Capture the cell that displays the provided text and extract its [x, y] central coordinate. 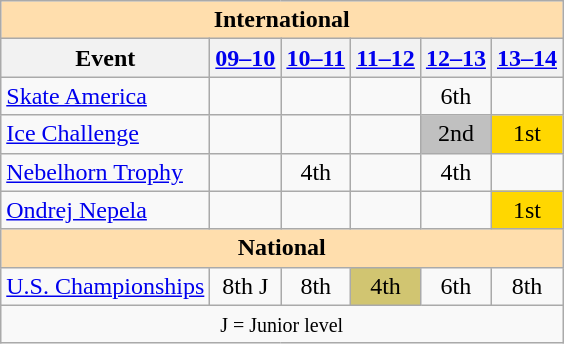
Ondrej Nepela [106, 210]
2nd [456, 134]
National [282, 248]
Skate America [106, 96]
11–12 [386, 58]
10–11 [316, 58]
Event [106, 58]
13–14 [526, 58]
International [282, 20]
Nebelhorn Trophy [106, 172]
12–13 [456, 58]
U.S. Championships [106, 286]
J = Junior level [282, 324]
09–10 [246, 58]
Ice Challenge [106, 134]
8th J [246, 286]
